Identify which cell holds the provided text, then report its (X, Y) central coordinate. 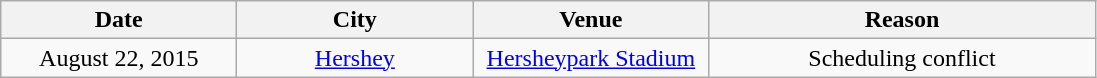
City (355, 20)
Venue (591, 20)
Scheduling conflict (902, 58)
Date (119, 20)
Hershey (355, 58)
Reason (902, 20)
Hersheypark Stadium (591, 58)
August 22, 2015 (119, 58)
